From the cell containing the given text, extract its center point as (x, y) coordinate. 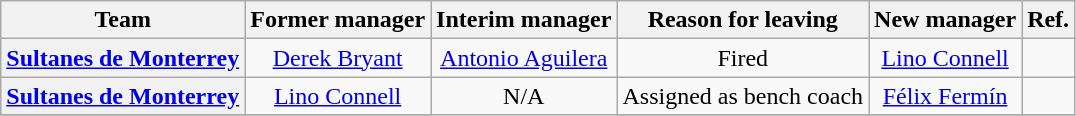
New manager (946, 20)
Interim manager (524, 20)
N/A (524, 96)
Félix Fermín (946, 96)
Reason for leaving (743, 20)
Assigned as bench coach (743, 96)
Ref. (1048, 20)
Derek Bryant (338, 58)
Former manager (338, 20)
Team (123, 20)
Antonio Aguilera (524, 58)
Fired (743, 58)
